Locate the cell with the specified text and output its (x, y) center coordinate. 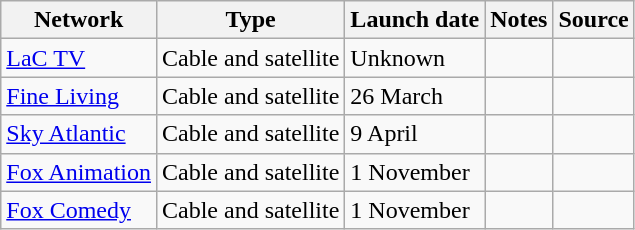
Network (79, 20)
Fox Animation (79, 172)
Sky Atlantic (79, 134)
Unknown (415, 58)
Fine Living (79, 96)
LaC TV (79, 58)
Notes (519, 20)
Fox Comedy (79, 210)
26 March (415, 96)
Launch date (415, 20)
9 April (415, 134)
Type (250, 20)
Source (594, 20)
